Pinpoint the cell where the given text exists, returning its [x, y] midpoint coordinate. 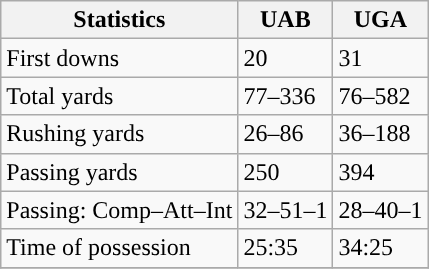
Time of possession [120, 248]
77–336 [286, 96]
76–582 [380, 96]
Total yards [120, 96]
34:25 [380, 248]
UAB [286, 20]
250 [286, 172]
UGA [380, 20]
Passing: Comp–Att–Int [120, 210]
26–86 [286, 134]
31 [380, 58]
Passing yards [120, 172]
Statistics [120, 20]
20 [286, 58]
32–51–1 [286, 210]
36–188 [380, 134]
Rushing yards [120, 134]
First downs [120, 58]
394 [380, 172]
28–40–1 [380, 210]
25:35 [286, 248]
